Capture the cell that displays the provided text and extract its (X, Y) central coordinate. 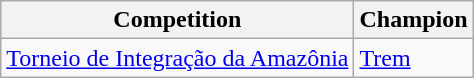
Champion (414, 20)
Torneio de Integração da Amazônia (178, 58)
Competition (178, 20)
Trem (414, 58)
